Extract the [X, Y] coordinate from the center of the cell holding the provided text.  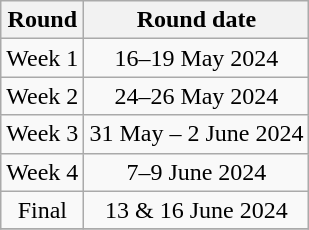
Final [42, 210]
24–26 May 2024 [196, 96]
13 & 16 June 2024 [196, 210]
7–9 June 2024 [196, 172]
Week 2 [42, 96]
Round date [196, 20]
Week 1 [42, 58]
Week 3 [42, 134]
Week 4 [42, 172]
31 May – 2 June 2024 [196, 134]
Round [42, 20]
16–19 May 2024 [196, 58]
